Capture the cell that displays the provided text and extract its [X, Y] central coordinate. 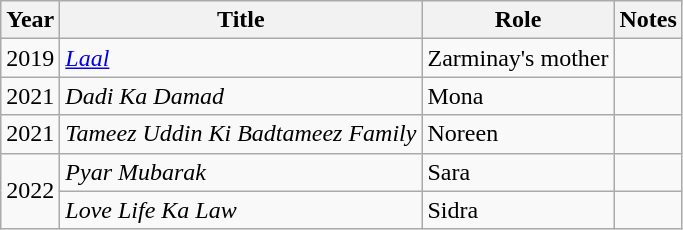
2019 [30, 58]
Laal [241, 58]
Title [241, 20]
Sidra [518, 210]
Dadi Ka Damad [241, 96]
Noreen [518, 134]
Love Life Ka Law [241, 210]
Year [30, 20]
Tameez Uddin Ki Badtameez Family [241, 134]
Pyar Mubarak [241, 172]
Notes [648, 20]
Zarminay's mother [518, 58]
2022 [30, 191]
Sara [518, 172]
Mona [518, 96]
Role [518, 20]
